Locate the cell with the specified text and output its [x, y] center coordinate. 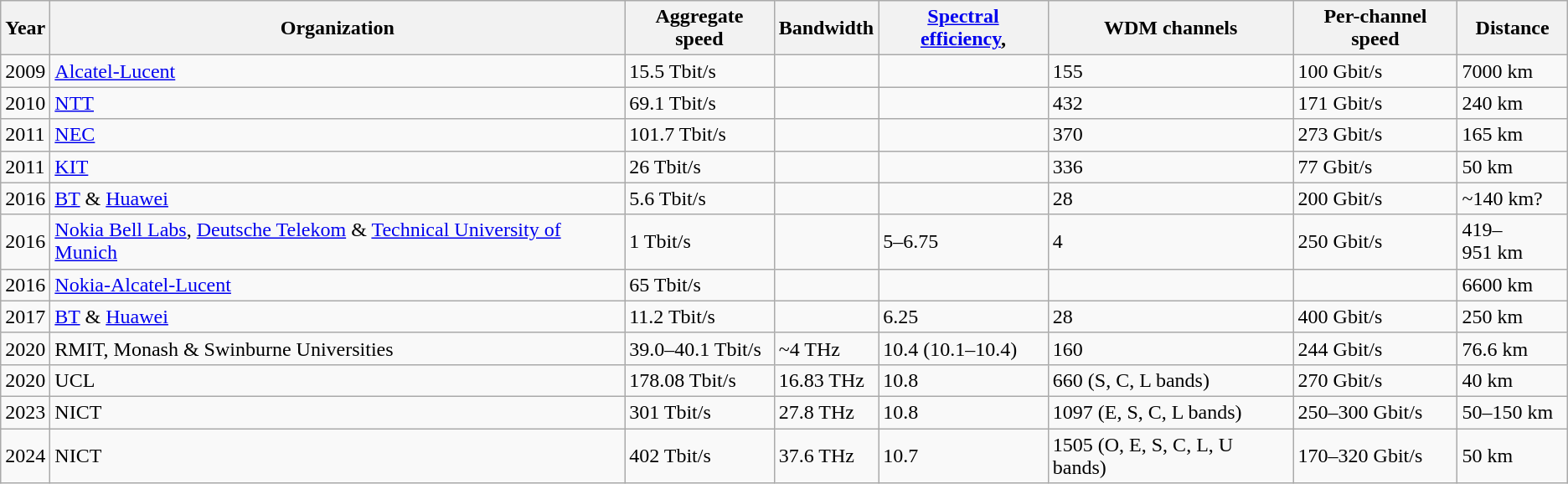
39.0–40.1 Tbit/s [699, 348]
65 Tbit/s [699, 285]
171 Gbit/s [1375, 103]
NEC [338, 135]
27.8 THz [826, 412]
165 km [1513, 135]
419–951 km [1513, 241]
170–320 Gbit/s [1375, 456]
76.6 km [1513, 348]
1097 (E, S, C, L bands) [1171, 412]
11.2 Tbit/s [699, 317]
~140 km? [1513, 198]
6.25 [963, 317]
7000 km [1513, 71]
Distance [1513, 28]
1 Tbit/s [699, 241]
10.7 [963, 456]
UCL [338, 380]
250 km [1513, 317]
Alcatel-Lucent [338, 71]
178.08 Tbit/s [699, 380]
Per-channel speed [1375, 28]
2017 [25, 317]
Nokia Bell Labs, Deutsche Telekom & Technical University of Munich [338, 241]
26 Tbit/s [699, 167]
77 Gbit/s [1375, 167]
69.1 Tbit/s [699, 103]
250–300 Gbit/s [1375, 412]
Aggregate speed [699, 28]
2009 [25, 71]
432 [1171, 103]
1505 (O, E, S, C, L, U bands) [1171, 456]
Organization [338, 28]
2010 [25, 103]
301 Tbit/s [699, 412]
16.83 THz [826, 380]
2023 [25, 412]
155 [1171, 71]
37.6 THz [826, 456]
273 Gbit/s [1375, 135]
250 Gbit/s [1375, 241]
4 [1171, 241]
Bandwidth [826, 28]
WDM channels [1171, 28]
15.5 Tbit/s [699, 71]
160 [1171, 348]
10.4 (10.1–10.4) [963, 348]
~4 THz [826, 348]
240 km [1513, 103]
KIT [338, 167]
270 Gbit/s [1375, 380]
5.6 Tbit/s [699, 198]
RMIT, Monash & Swinburne Universities [338, 348]
336 [1171, 167]
40 km [1513, 380]
400 Gbit/s [1375, 317]
Year [25, 28]
370 [1171, 135]
Nokia-Alcatel-Lucent [338, 285]
402 Tbit/s [699, 456]
2024 [25, 456]
101.7 Tbit/s [699, 135]
200 Gbit/s [1375, 198]
50–150 km [1513, 412]
660 (S, C, L bands) [1171, 380]
6600 km [1513, 285]
NTT [338, 103]
100 Gbit/s [1375, 71]
Spectral efficiency, [963, 28]
244 Gbit/s [1375, 348]
5–6.75 [963, 241]
